Detect which cell encompasses the target text, then output its (x, y) center coordinate. 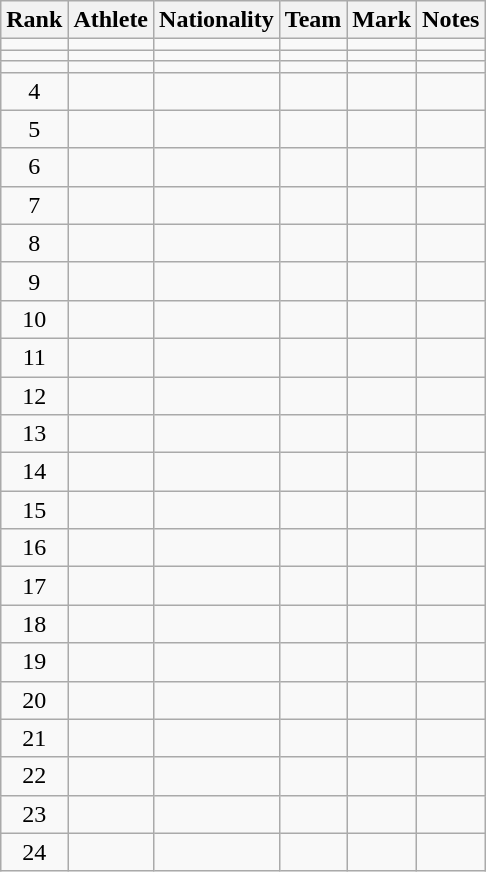
11 (34, 357)
22 (34, 776)
Mark (382, 20)
23 (34, 814)
9 (34, 281)
7 (34, 205)
17 (34, 586)
20 (34, 700)
Athlete (111, 20)
12 (34, 395)
Notes (451, 20)
5 (34, 129)
21 (34, 738)
6 (34, 167)
18 (34, 624)
4 (34, 91)
8 (34, 243)
19 (34, 662)
14 (34, 472)
Rank (34, 20)
Team (313, 20)
10 (34, 319)
Nationality (217, 20)
13 (34, 434)
16 (34, 548)
15 (34, 510)
24 (34, 852)
